Pinpoint the cell where the given text exists, returning its [X, Y] midpoint coordinate. 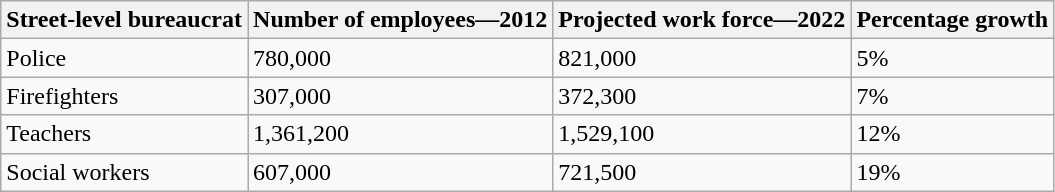
Police [124, 58]
7% [952, 96]
372,300 [702, 96]
Percentage growth [952, 20]
Firefighters [124, 96]
Projected work force—2022 [702, 20]
307,000 [400, 96]
Number of employees—2012 [400, 20]
607,000 [400, 172]
1,529,100 [702, 134]
19% [952, 172]
780,000 [400, 58]
821,000 [702, 58]
Teachers [124, 134]
721,500 [702, 172]
5% [952, 58]
Street-level bureaucrat [124, 20]
12% [952, 134]
1,361,200 [400, 134]
Social workers [124, 172]
